From the cell containing the given text, extract its center point as [x, y] coordinate. 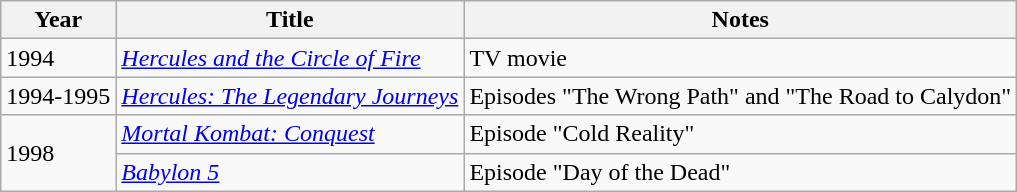
Episode "Cold Reality" [740, 134]
Notes [740, 20]
Mortal Kombat: Conquest [290, 134]
Hercules: The Legendary Journeys [290, 96]
Episodes "The Wrong Path" and "The Road to Calydon" [740, 96]
Title [290, 20]
Babylon 5 [290, 172]
1998 [58, 153]
Year [58, 20]
1994 [58, 58]
TV movie [740, 58]
Episode "Day of the Dead" [740, 172]
1994-1995 [58, 96]
Hercules and the Circle of Fire [290, 58]
